Capture the cell that displays the provided text and extract its [X, Y] central coordinate. 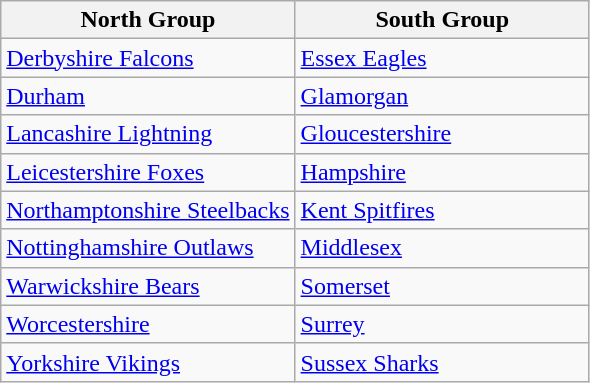
Durham [148, 96]
Derbyshire Falcons [148, 58]
Glamorgan [442, 96]
Leicestershire Foxes [148, 172]
Hampshire [442, 172]
Worcestershire [148, 324]
Middlesex [442, 248]
Northamptonshire Steelbacks [148, 210]
Gloucestershire [442, 134]
Lancashire Lightning [148, 134]
Warwickshire Bears [148, 286]
Kent Spitfires [442, 210]
Sussex Sharks [442, 362]
Somerset [442, 286]
Nottinghamshire Outlaws [148, 248]
Surrey [442, 324]
South Group [442, 20]
Essex Eagles [442, 58]
North Group [148, 20]
Yorkshire Vikings [148, 362]
